Pinpoint the cell where the given text exists, returning its (x, y) midpoint coordinate. 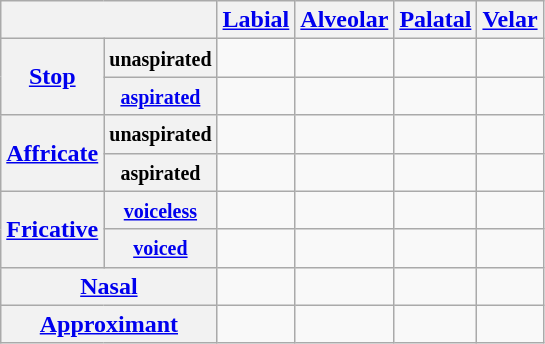
voiced (160, 248)
Stop (52, 77)
Velar (510, 20)
Affricate (52, 153)
Fricative (52, 229)
Approximant (109, 324)
Palatal (436, 20)
Labial (256, 20)
Alveolar (344, 20)
Nasal (109, 286)
voiceless (160, 210)
